Output the (X, Y) coordinate of the center of the cell containing the given text.  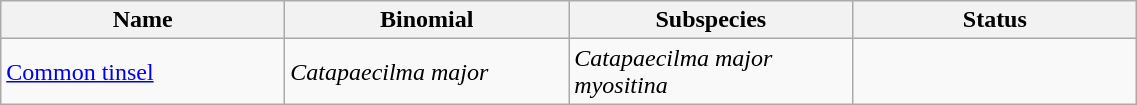
Name (143, 20)
Subspecies (711, 20)
Common tinsel (143, 72)
Status (995, 20)
Catapaecilma major (427, 72)
Binomial (427, 20)
Catapaecilma major myositina (711, 72)
